Scan for the cell matching the given text and deliver its (X, Y) coordinate at center. 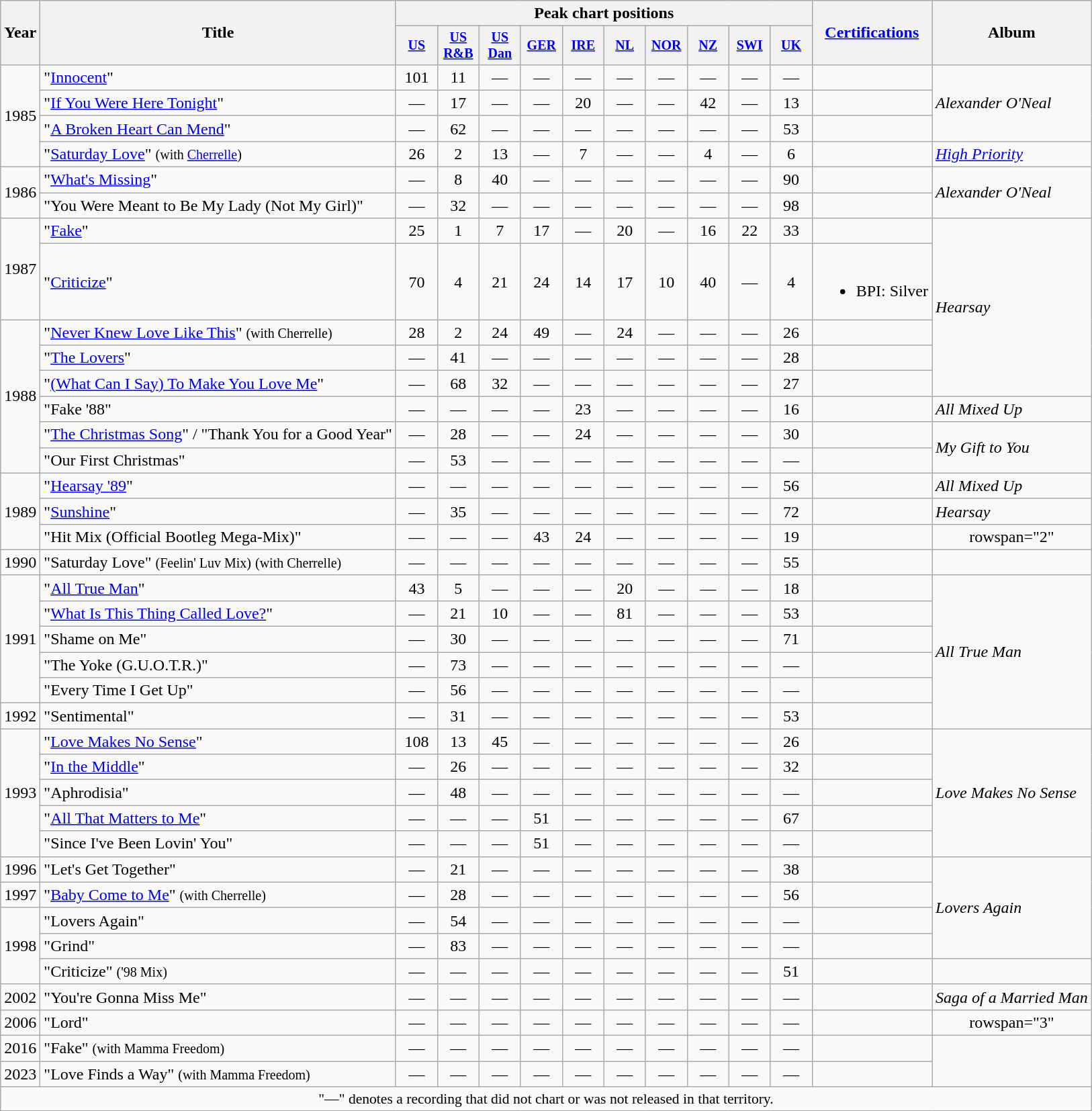
"(What Can I Say) To Make You Love Me" (218, 384)
98 (791, 206)
"Sentimental" (218, 716)
2002 (20, 997)
"What's Missing" (218, 180)
"The Yoke (G.U.O.T.R.)" (218, 665)
1998 (20, 946)
6 (791, 154)
73 (458, 665)
"Baby Come to Me" (with Cherrelle) (218, 895)
SWI (749, 46)
1987 (20, 269)
67 (791, 818)
31 (458, 716)
23 (583, 409)
"Love Finds a Way" (with Mamma Freedom) (218, 1074)
"Hit Mix (Official Bootleg Mega-Mix)" (218, 537)
33 (791, 231)
14 (583, 282)
19 (791, 537)
"Innocent" (218, 77)
"Lord" (218, 1022)
68 (458, 384)
55 (791, 562)
22 (749, 231)
70 (416, 282)
1985 (20, 116)
All True Man (1012, 652)
Album (1012, 33)
1993 (20, 793)
35 (458, 511)
"Shame on Me" (218, 639)
8 (458, 180)
25 (416, 231)
USR&B (458, 46)
"The Lovers" (218, 358)
45 (500, 742)
1992 (20, 716)
"Criticize" (218, 282)
2023 (20, 1074)
Lovers Again (1012, 907)
"Aphrodisia" (218, 793)
"You Were Meant to Be My Lady (Not My Girl)" (218, 206)
108 (416, 742)
NOR (666, 46)
Title (218, 33)
USDan (500, 46)
NZ (708, 46)
"Criticize" ('98 Mix) (218, 971)
"Fake" (with Mamma Freedom) (218, 1049)
US (416, 46)
1990 (20, 562)
"Grind" (218, 946)
"Saturday Love" (with Cherrelle) (218, 154)
My Gift to You (1012, 447)
High Priority (1012, 154)
"If You Were Here Tonight" (218, 103)
42 (708, 103)
"Fake '88" (218, 409)
72 (791, 511)
5 (458, 588)
1996 (20, 869)
Peak chart positions (604, 13)
81 (625, 613)
2006 (20, 1022)
BPI: Silver (872, 282)
"The Christmas Song" / "Thank You for a Good Year" (218, 435)
"What Is This Thing Called Love?" (218, 613)
83 (458, 946)
101 (416, 77)
"Lovers Again" (218, 920)
2016 (20, 1049)
"You're Gonna Miss Me" (218, 997)
1991 (20, 639)
54 (458, 920)
11 (458, 77)
rowspan="2" (1012, 537)
"Every Time I Get Up" (218, 691)
NL (625, 46)
rowspan="3" (1012, 1022)
"A Broken Heart Can Mend" (218, 128)
"Love Makes No Sense" (218, 742)
"Never Knew Love Like This" (with Cherrelle) (218, 332)
"Fake" (218, 231)
"In the Middle" (218, 767)
"Saturday Love" (Feelin' Luv Mix) (with Cherrelle) (218, 562)
"All That Matters to Me" (218, 818)
27 (791, 384)
1988 (20, 396)
Saga of a Married Man (1012, 997)
Certifications (872, 33)
"Sunshine" (218, 511)
"Our First Christmas" (218, 460)
71 (791, 639)
41 (458, 358)
GER (541, 46)
UK (791, 46)
"All True Man" (218, 588)
1 (458, 231)
1997 (20, 895)
"Hearsay '89" (218, 486)
IRE (583, 46)
"Since I've Been Lovin' You" (218, 844)
48 (458, 793)
Year (20, 33)
1986 (20, 193)
"Let's Get Together" (218, 869)
49 (541, 332)
1989 (20, 511)
"—" denotes a recording that did not chart or was not released in that territory. (546, 1099)
90 (791, 180)
18 (791, 588)
38 (791, 869)
Love Makes No Sense (1012, 793)
62 (458, 128)
